Output the [x, y] coordinate of the center of the cell containing the given text.  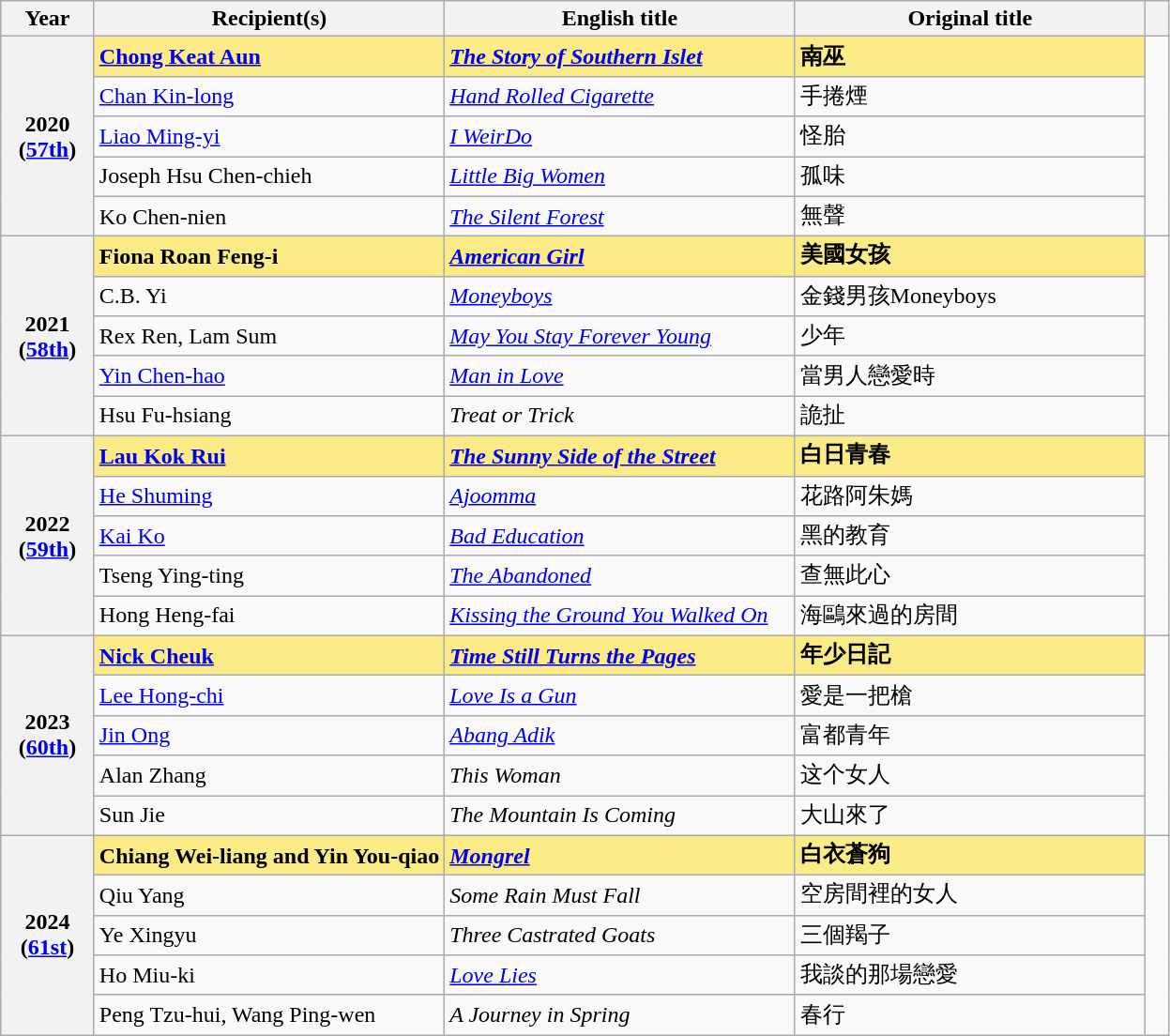
Hong Heng-fai [268, 616]
Chiang Wei-liang and Yin You-qiao [268, 856]
查無此心 [970, 576]
Alan Zhang [268, 775]
我談的那場戀愛 [970, 976]
空房間裡的女人 [970, 895]
This Woman [619, 775]
Recipient(s) [268, 19]
Three Castrated Goats [619, 935]
Ho Miu-ki [268, 976]
南巫 [970, 56]
Bad Education [619, 537]
年少日記 [970, 655]
这个女人 [970, 775]
金錢男孩Moneyboys [970, 297]
詭扯 [970, 417]
2021(58th) [48, 336]
2023(60th) [48, 736]
2024(61st) [48, 935]
C.B. Yi [268, 297]
白日青春 [970, 456]
May You Stay Forever Young [619, 336]
富都青年 [970, 736]
Liao Ming-yi [268, 137]
English title [619, 19]
2022(59th) [48, 535]
Lau Kok Rui [268, 456]
無聲 [970, 216]
Kissing the Ground You Walked On [619, 616]
少年 [970, 336]
Love Lies [619, 976]
大山來了 [970, 816]
愛是一把槍 [970, 696]
Time Still Turns the Pages [619, 655]
Peng Tzu-hui, Wang Ping-wen [268, 1015]
春行 [970, 1015]
當男人戀愛時 [970, 375]
Tseng Ying-ting [268, 576]
Ye Xingyu [268, 935]
美國女孩 [970, 257]
Ko Chen-nien [268, 216]
Little Big Women [619, 176]
花路阿朱媽 [970, 495]
Moneyboys [619, 297]
2020(57th) [48, 137]
Nick Cheuk [268, 655]
American Girl [619, 257]
三個羯子 [970, 935]
Hand Rolled Cigarette [619, 96]
Chan Kin-long [268, 96]
The Sunny Side of the Street [619, 456]
Abang Adik [619, 736]
Mongrel [619, 856]
白衣蒼狗 [970, 856]
Joseph Hsu Chen-chieh [268, 176]
Man in Love [619, 375]
Love Is a Gun [619, 696]
I WeirDo [619, 137]
手捲煙 [970, 96]
He Shuming [268, 495]
怪胎 [970, 137]
孤味 [970, 176]
Sun Jie [268, 816]
Yin Chen-hao [268, 375]
Ajoomma [619, 495]
The Mountain Is Coming [619, 816]
Year [48, 19]
A Journey in Spring [619, 1015]
Kai Ko [268, 537]
The Story of Southern Islet [619, 56]
Original title [970, 19]
Chong Keat Aun [268, 56]
Rex Ren, Lam Sum [268, 336]
Lee Hong-chi [268, 696]
黑的教育 [970, 537]
Hsu Fu-hsiang [268, 417]
海鷗來過的房間 [970, 616]
Fiona Roan Feng-i [268, 257]
Qiu Yang [268, 895]
The Silent Forest [619, 216]
The Abandoned [619, 576]
Jin Ong [268, 736]
Treat or Trick [619, 417]
Some Rain Must Fall [619, 895]
